Capture the cell that displays the provided text and extract its (X, Y) central coordinate. 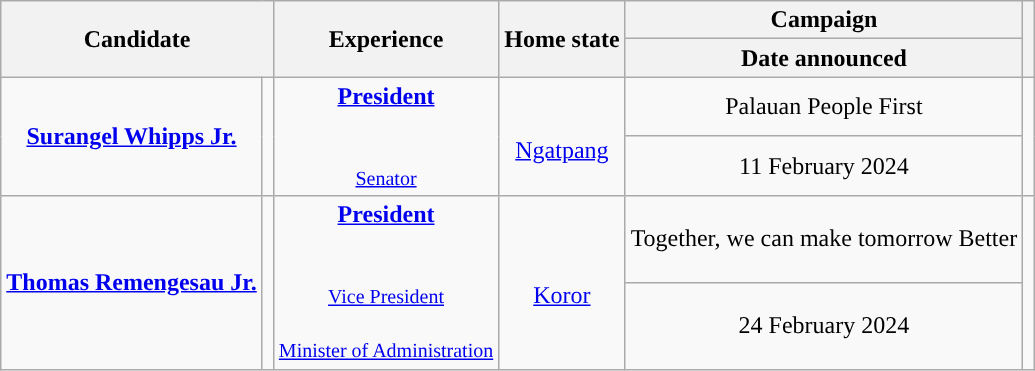
Ngatpang (562, 136)
Date announced (824, 58)
Home state (562, 39)
Together, we can make tomorrow Better (824, 240)
Koror (562, 282)
Experience (386, 39)
24 February 2024 (824, 326)
Thomas Remengesau Jr. (132, 282)
PresidentVice PresidentMinister of Administration (386, 282)
PresidentSenator (386, 136)
Campaign (824, 20)
Surangel Whipps Jr. (132, 136)
Palauan People First (824, 107)
Candidate (138, 39)
11 February 2024 (824, 166)
